From the cell containing the given text, extract its center point as (x, y) coordinate. 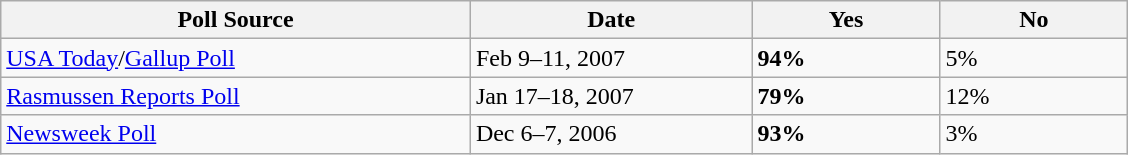
Yes (846, 20)
3% (1034, 134)
Newsweek Poll (236, 134)
No (1034, 20)
Jan 17–18, 2007 (611, 96)
Dec 6–7, 2006 (611, 134)
Poll Source (236, 20)
Date (611, 20)
94% (846, 58)
79% (846, 96)
USA Today/Gallup Poll (236, 58)
12% (1034, 96)
Feb 9–11, 2007 (611, 58)
93% (846, 134)
5% (1034, 58)
Rasmussen Reports Poll (236, 96)
